Identify which cell holds the provided text, then report its (X, Y) central coordinate. 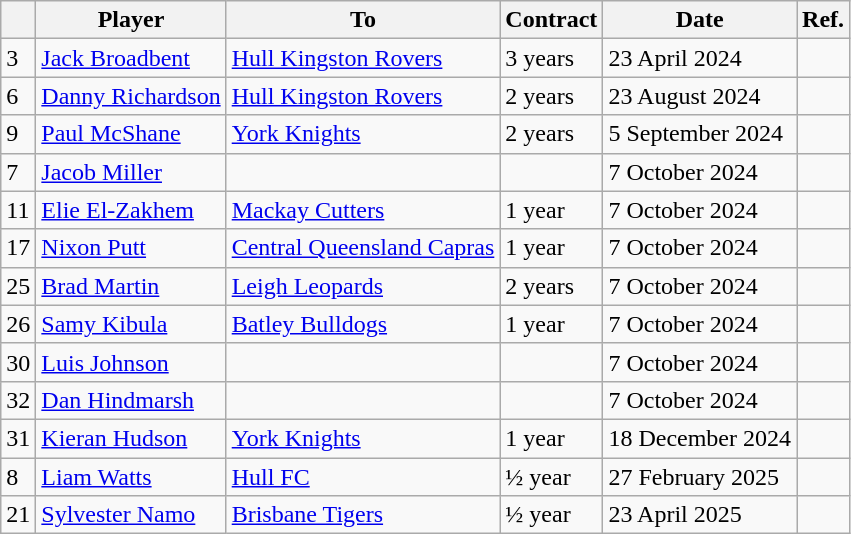
Leigh Leopards (363, 286)
Luis Johnson (131, 362)
Paul McShane (131, 134)
5 September 2024 (700, 134)
Liam Watts (131, 477)
18 December 2024 (700, 438)
8 (18, 477)
To (363, 20)
31 (18, 438)
Kieran Hudson (131, 438)
21 (18, 515)
Brad Martin (131, 286)
3 (18, 58)
25 (18, 286)
Samy Kibula (131, 324)
11 (18, 210)
Mackay Cutters (363, 210)
30 (18, 362)
Hull FC (363, 477)
Jack Broadbent (131, 58)
7 (18, 172)
Jacob Miller (131, 172)
3 years (552, 58)
6 (18, 96)
Elie El-Zakhem (131, 210)
Contract (552, 20)
26 (18, 324)
23 April 2024 (700, 58)
23 April 2025 (700, 515)
Sylvester Namo (131, 515)
Player (131, 20)
Batley Bulldogs (363, 324)
Danny Richardson (131, 96)
32 (18, 400)
23 August 2024 (700, 96)
Dan Hindmarsh (131, 400)
17 (18, 248)
27 February 2025 (700, 477)
Nixon Putt (131, 248)
Central Queensland Capras (363, 248)
Brisbane Tigers (363, 515)
9 (18, 134)
Date (700, 20)
Ref. (824, 20)
